Find where the given text appears and provide that cell's center as (X, Y) coordinate. 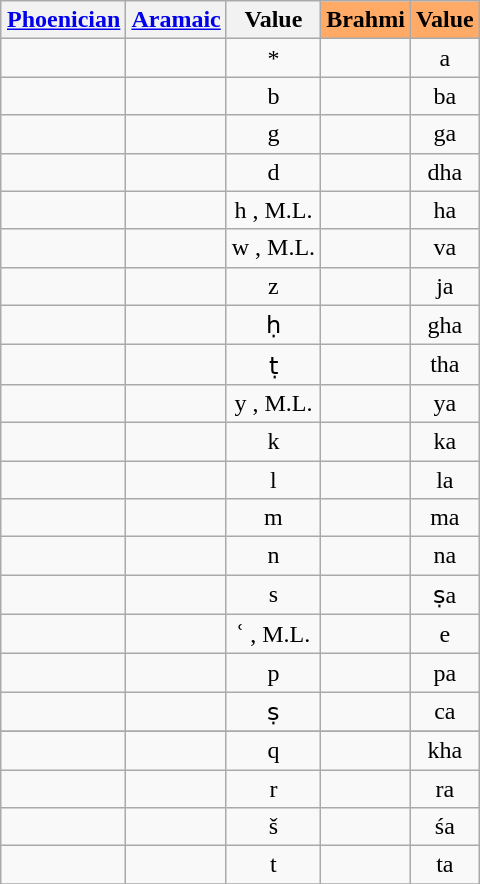
g (273, 134)
ma (444, 518)
n (273, 556)
t (273, 865)
m (273, 518)
ba (444, 96)
e (444, 634)
r (273, 789)
ja (444, 286)
z (273, 286)
gha (444, 325)
kha (444, 750)
p (273, 673)
w , M.L. (273, 248)
d (273, 172)
b (273, 96)
Brahmi (366, 20)
va (444, 248)
tha (444, 365)
ṣ (273, 712)
la (444, 479)
pa (444, 673)
ṭ (273, 365)
h , M.L. (273, 210)
ca (444, 712)
na (444, 556)
y , M.L. (273, 403)
śa (444, 827)
ga (444, 134)
l (273, 479)
* (273, 58)
ka (444, 441)
a (444, 58)
Aramaic (176, 20)
ya (444, 403)
š (273, 827)
ha (444, 210)
ṣa (444, 595)
dha (444, 172)
q (273, 750)
ḥ (273, 325)
Phoenician (63, 20)
ta (444, 865)
s (273, 595)
k (273, 441)
ra (444, 789)
ʿ , M.L. (273, 634)
